Determine the [x, y] coordinate at the center of the cell enclosing the given text.  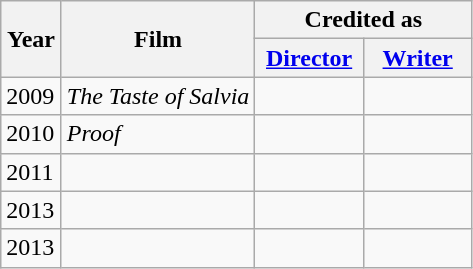
Year [32, 39]
Proof [158, 134]
Credited as [364, 20]
Director [310, 58]
2011 [32, 172]
Writer [418, 58]
The Taste of Salvia [158, 96]
Film [158, 39]
2009 [32, 96]
2010 [32, 134]
